Provide the (x, y) coordinate of the cell's center where the given text is located.  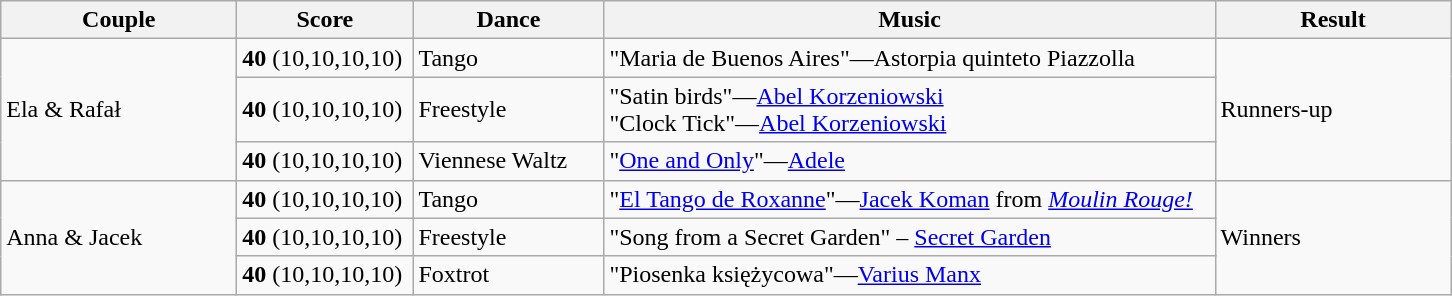
Winners (1333, 237)
"Maria de Buenos Aires"—Astorpia quinteto Piazzolla (910, 58)
"One and Only"—Adele (910, 161)
"El Tango de Roxanne"—Jacek Koman from Moulin Rouge! (910, 199)
Couple (119, 20)
Dance (508, 20)
Result (1333, 20)
Music (910, 20)
Anna & Jacek (119, 237)
Foxtrot (508, 275)
Runners-up (1333, 110)
"Piosenka księżycowa"—Varius Manx (910, 275)
"Song from a Secret Garden" – Secret Garden (910, 237)
Ela & Rafał (119, 110)
Viennese Waltz (508, 161)
"Satin birds"—Abel Korzeniowski"Clock Tick"—Abel Korzeniowski (910, 110)
Score (325, 20)
